Provide the (X, Y) coordinate of the cell's center where the given text is located.  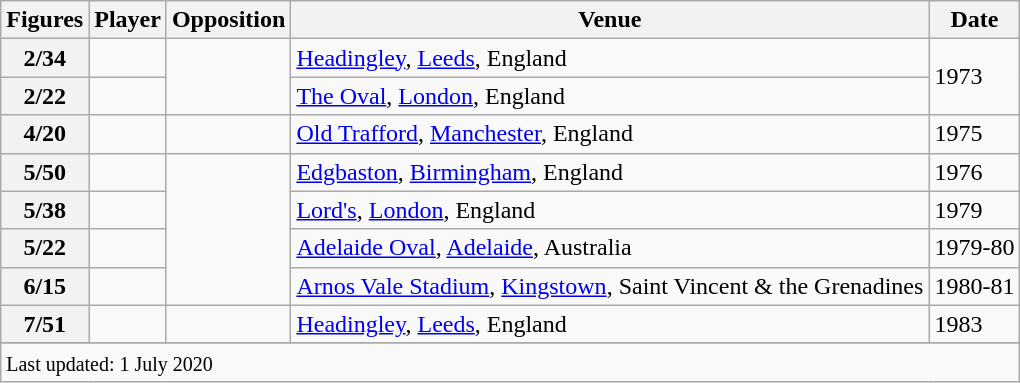
Date (974, 20)
2/34 (45, 58)
1973 (974, 77)
Lord's, London, England (610, 210)
5/50 (45, 172)
4/20 (45, 134)
Figures (45, 20)
Arnos Vale Stadium, Kingstown, Saint Vincent & the Grenadines (610, 286)
The Oval, London, England (610, 96)
1979 (974, 210)
7/51 (45, 324)
Edgbaston, Birmingham, England (610, 172)
Adelaide Oval, Adelaide, Australia (610, 248)
Player (128, 20)
1976 (974, 172)
Venue (610, 20)
2/22 (45, 96)
1980-81 (974, 286)
Old Trafford, Manchester, England (610, 134)
6/15 (45, 286)
1975 (974, 134)
Last updated: 1 July 2020 (510, 362)
1979-80 (974, 248)
5/38 (45, 210)
5/22 (45, 248)
Opposition (228, 20)
1983 (974, 324)
